Scan for the cell matching the given text and deliver its [x, y] coordinate at center. 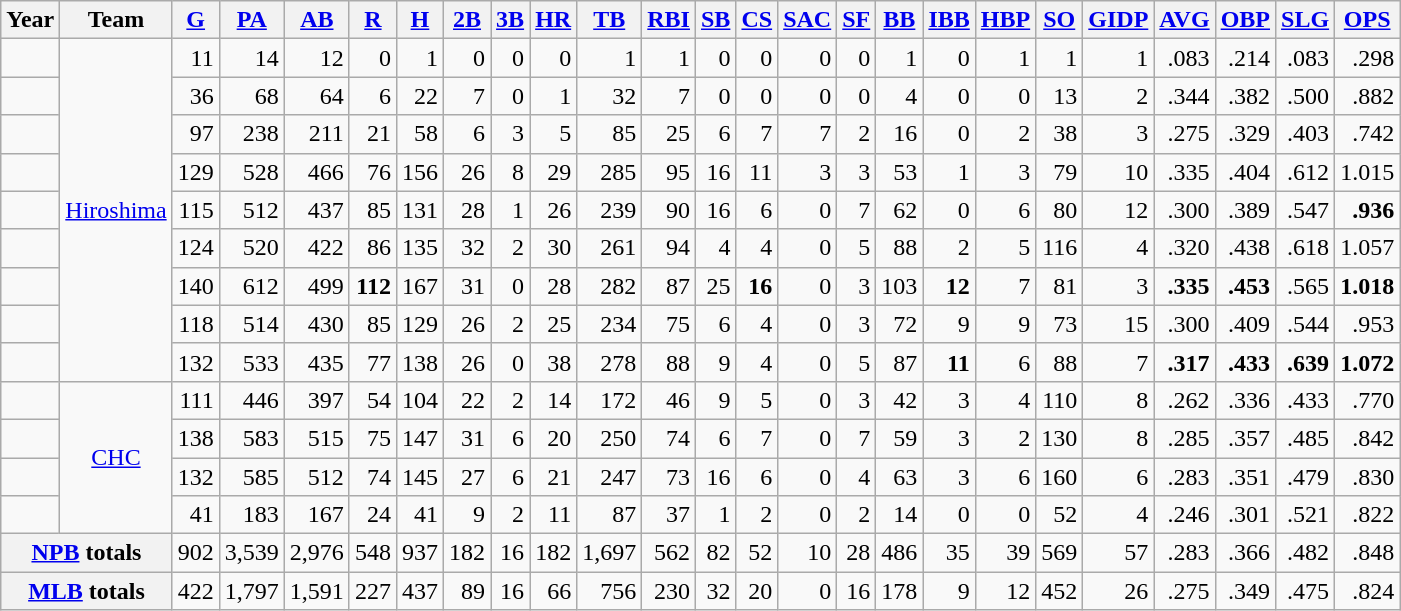
.824 [1368, 591]
R [372, 20]
2B [466, 20]
.618 [1306, 248]
SO [1060, 20]
435 [316, 362]
35 [949, 553]
147 [420, 438]
77 [372, 362]
SF [856, 20]
53 [900, 172]
110 [1060, 400]
.953 [1368, 324]
64 [316, 96]
112 [372, 286]
95 [669, 172]
76 [372, 172]
.404 [1245, 172]
230 [669, 591]
156 [420, 172]
37 [669, 515]
446 [252, 400]
135 [420, 248]
183 [252, 515]
SLG [1306, 20]
118 [196, 324]
397 [316, 400]
MLB totals [86, 591]
.453 [1245, 286]
68 [252, 96]
Year [30, 20]
466 [316, 172]
PA [252, 20]
.262 [1184, 400]
.485 [1306, 438]
.544 [1306, 324]
97 [196, 134]
.285 [1184, 438]
90 [669, 210]
3,539 [252, 553]
.349 [1245, 591]
569 [1060, 553]
57 [1118, 553]
GIDP [1118, 20]
.351 [1245, 477]
140 [196, 286]
562 [669, 553]
486 [900, 553]
54 [372, 400]
.298 [1368, 58]
15 [1118, 324]
1.018 [1368, 286]
81 [1060, 286]
39 [1005, 553]
585 [252, 477]
HBP [1005, 20]
.344 [1184, 96]
520 [252, 248]
13 [1060, 96]
3B [510, 20]
.521 [1306, 515]
AB [316, 20]
89 [466, 591]
116 [1060, 248]
30 [554, 248]
548 [372, 553]
2,976 [316, 553]
211 [316, 134]
111 [196, 400]
227 [372, 591]
CHC [116, 457]
172 [610, 400]
80 [1060, 210]
24 [372, 515]
145 [420, 477]
.639 [1306, 362]
160 [1060, 477]
66 [554, 591]
239 [610, 210]
CS [757, 20]
36 [196, 96]
H [420, 20]
1.015 [1368, 172]
NPB totals [86, 553]
282 [610, 286]
250 [610, 438]
.409 [1245, 324]
528 [252, 172]
.382 [1245, 96]
247 [610, 477]
29 [554, 172]
.936 [1368, 210]
499 [316, 286]
902 [196, 553]
.830 [1368, 477]
1,797 [252, 591]
.366 [1245, 553]
79 [1060, 172]
1,697 [610, 553]
63 [900, 477]
59 [900, 438]
AVG [1184, 20]
278 [610, 362]
Team [116, 20]
103 [900, 286]
OPS [1368, 20]
.317 [1184, 362]
104 [420, 400]
234 [610, 324]
.246 [1184, 515]
131 [420, 210]
.336 [1245, 400]
TB [610, 20]
SB [715, 20]
515 [316, 438]
IBB [949, 20]
430 [316, 324]
.301 [1245, 515]
46 [669, 400]
62 [900, 210]
.482 [1306, 553]
612 [252, 286]
.742 [1368, 134]
937 [420, 553]
1.057 [1368, 248]
756 [610, 591]
.882 [1368, 96]
HR [554, 20]
82 [715, 553]
.475 [1306, 591]
.565 [1306, 286]
261 [610, 248]
OBP [1245, 20]
124 [196, 248]
238 [252, 134]
94 [669, 248]
1,591 [316, 591]
.500 [1306, 96]
.389 [1245, 210]
.320 [1184, 248]
178 [900, 591]
27 [466, 477]
.403 [1306, 134]
72 [900, 324]
115 [196, 210]
.822 [1368, 515]
533 [252, 362]
BB [900, 20]
.842 [1368, 438]
42 [900, 400]
1.072 [1368, 362]
86 [372, 248]
.329 [1245, 134]
.547 [1306, 210]
G [196, 20]
.770 [1368, 400]
514 [252, 324]
58 [420, 134]
RBI [669, 20]
130 [1060, 438]
285 [610, 172]
.357 [1245, 438]
.214 [1245, 58]
.438 [1245, 248]
.848 [1368, 553]
.612 [1306, 172]
SAC [808, 20]
.479 [1306, 477]
Hiroshima [116, 210]
452 [1060, 591]
583 [252, 438]
